Search for the cell housing the specified text and yield its [x, y] center coordinate. 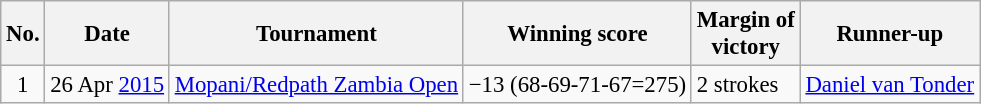
Margin ofvictory [746, 34]
−13 (68-69-71-67=275) [577, 85]
Daniel van Tonder [890, 85]
No. [23, 34]
26 Apr 2015 [107, 85]
Tournament [316, 34]
Winning score [577, 34]
1 [23, 85]
2 strokes [746, 85]
Runner-up [890, 34]
Mopani/Redpath Zambia Open [316, 85]
Date [107, 34]
